Locate the cell with the specified text and output its (x, y) center coordinate. 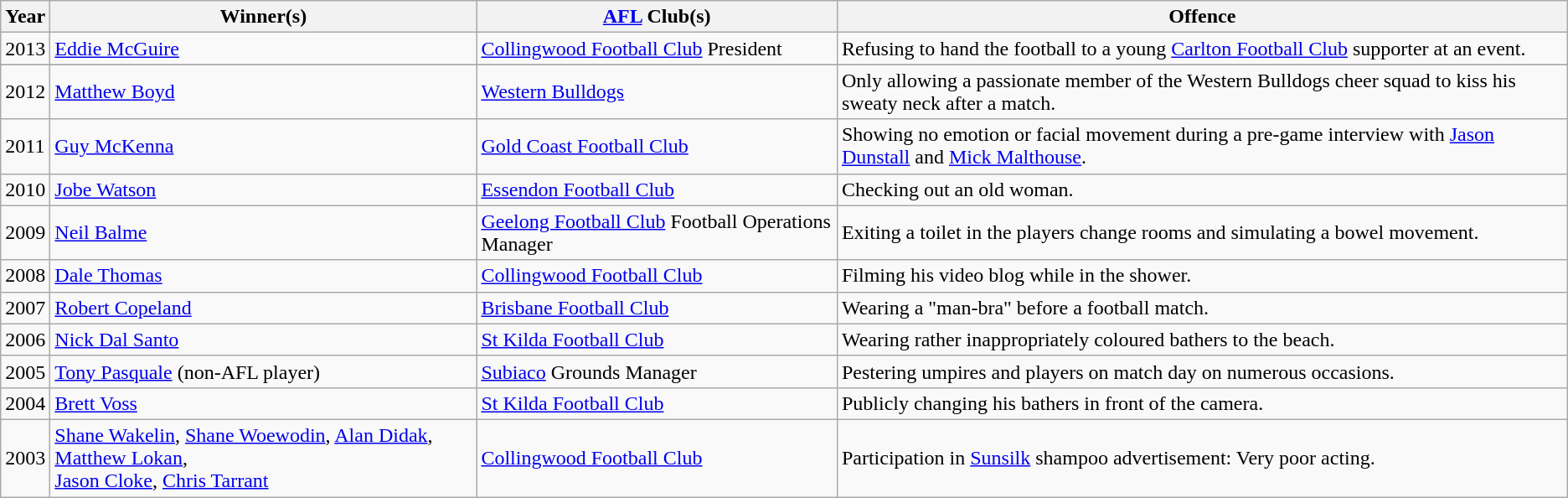
Matthew Boyd (263, 92)
2009 (25, 233)
2012 (25, 92)
2004 (25, 403)
Nick Dal Santo (263, 340)
Checking out an old woman. (1202, 189)
Jobe Watson (263, 189)
Tony Pasquale (non-AFL player) (263, 371)
2010 (25, 189)
Gold Coast Football Club (657, 146)
Shane Wakelin, Shane Woewodin, Alan Didak, Matthew Lokan,Jason Cloke, Chris Tarrant (263, 458)
Offence (1202, 17)
Brett Voss (263, 403)
Year (25, 17)
Refusing to hand the football to a young Carlton Football Club supporter at an event. (1202, 49)
AFL Club(s) (657, 17)
Pestering umpires and players on match day on numerous occasions. (1202, 371)
Eddie McGuire (263, 49)
Western Bulldogs (657, 92)
2006 (25, 340)
Showing no emotion or facial movement during a pre-game interview with Jason Dunstall and Mick Malthouse. (1202, 146)
Winner(s) (263, 17)
2003 (25, 458)
Brisbane Football Club (657, 308)
2007 (25, 308)
Dale Thomas (263, 276)
2005 (25, 371)
Subiaco Grounds Manager (657, 371)
Wearing rather inappropriately coloured bathers to the beach. (1202, 340)
2008 (25, 276)
Geelong Football Club Football Operations Manager (657, 233)
Exiting a toilet in the players change rooms and simulating a bowel movement. (1202, 233)
Only allowing a passionate member of the Western Bulldogs cheer squad to kiss his sweaty neck after a match. (1202, 92)
Filming his video blog while in the shower. (1202, 276)
Wearing a "man-bra" before a football match. (1202, 308)
2013 (25, 49)
Neil Balme (263, 233)
Participation in Sunsilk shampoo advertisement: Very poor acting. (1202, 458)
Collingwood Football Club President (657, 49)
Guy McKenna (263, 146)
2011 (25, 146)
Robert Copeland (263, 308)
Publicly changing his bathers in front of the camera. (1202, 403)
Essendon Football Club (657, 189)
